Output the [X, Y] coordinate of the center of the cell containing the given text.  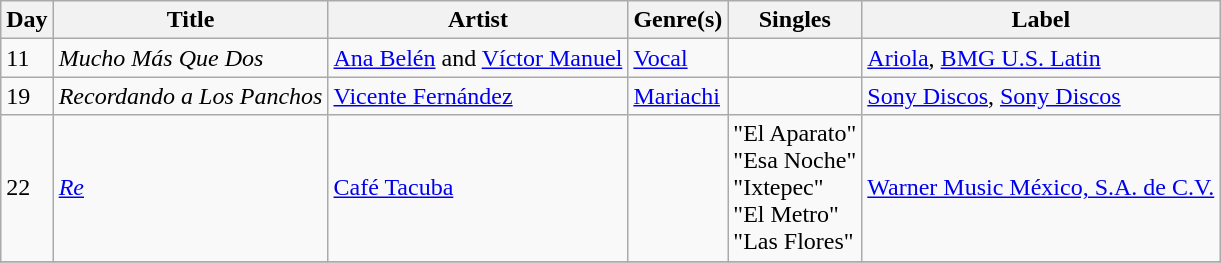
Artist [478, 20]
Sony Discos, Sony Discos [1041, 96]
19 [27, 96]
Mariachi [678, 96]
Ana Belén and Víctor Manuel [478, 58]
22 [27, 188]
Warner Music México, S.A. de C.V. [1041, 188]
Re [190, 188]
"El Aparato""Esa Noche""Ixtepec""El Metro""Las Flores" [795, 188]
Vocal [678, 58]
Recordando a Los Panchos [190, 96]
Mucho Más Que Dos [190, 58]
Day [27, 20]
11 [27, 58]
Café Tacuba [478, 188]
Ariola, BMG U.S. Latin [1041, 58]
Label [1041, 20]
Genre(s) [678, 20]
Singles [795, 20]
Vicente Fernández [478, 96]
Title [190, 20]
